Identify which cell holds the provided text, then report its (x, y) central coordinate. 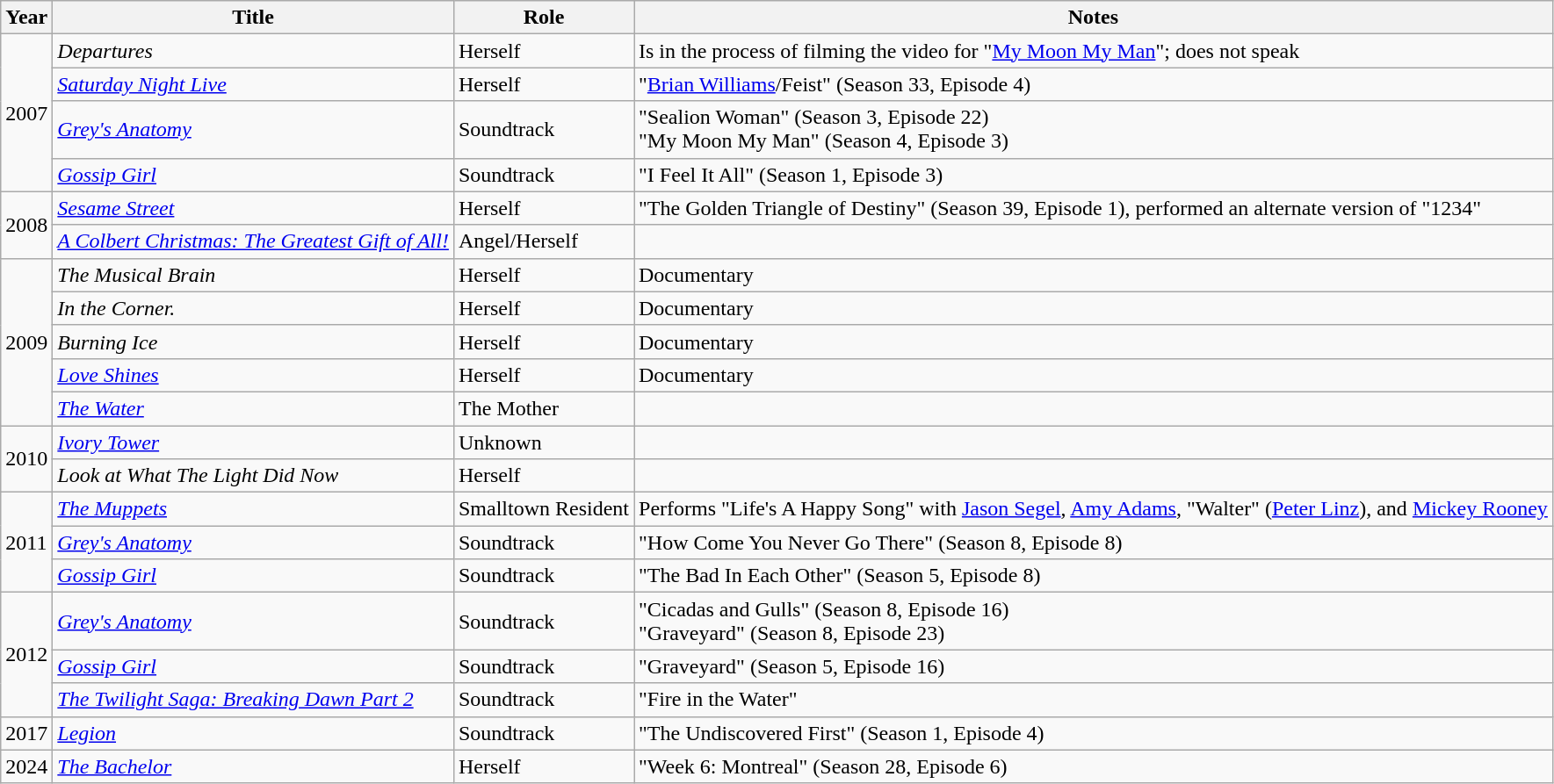
"I Feel It All" (Season 1, Episode 3) (1094, 175)
The Twilight Saga: Breaking Dawn Part 2 (253, 700)
In the Corner. (253, 308)
"Graveyard" (Season 5, Episode 16) (1094, 666)
"The Golden Triangle of Destiny" (Season 39, Episode 1), performed an alternate version of "1234" (1094, 208)
2011 (26, 543)
Ivory Tower (253, 442)
Notes (1094, 18)
Love Shines (253, 375)
Year (26, 18)
"Brian Williams/Feist" (Season 33, Episode 4) (1094, 84)
Angel/Herself (543, 241)
2010 (26, 458)
"Week 6: Montreal" (Season 28, Episode 6) (1094, 766)
2024 (26, 766)
Smalltown Resident (543, 509)
"Fire in the Water" (1094, 700)
Departures (253, 51)
The Water (253, 408)
"Cicadas and Gulls" (Season 8, Episode 16)"Graveyard" (Season 8, Episode 23) (1094, 622)
"The Bad In Each Other" (Season 5, Episode 8) (1094, 576)
The Muppets (253, 509)
2017 (26, 733)
Legion (253, 733)
"How Come You Never Go There" (Season 8, Episode 8) (1094, 543)
Role (543, 18)
2007 (26, 112)
Burning Ice (253, 342)
A Colbert Christmas: The Greatest Gift of All! (253, 241)
The Bachelor (253, 766)
Sesame Street (253, 208)
2008 (26, 225)
2012 (26, 655)
"Sealion Woman" (Season 3, Episode 22)"My Moon My Man" (Season 4, Episode 3) (1094, 130)
The Musical Brain (253, 275)
Performs "Life's A Happy Song" with Jason Segel, Amy Adams, "Walter" (Peter Linz), and Mickey Rooney (1094, 509)
Title (253, 18)
Unknown (543, 442)
2009 (26, 342)
Saturday Night Live (253, 84)
The Mother (543, 408)
"The Undiscovered First" (Season 1, Episode 4) (1094, 733)
Is in the process of filming the video for "My Moon My Man"; does not speak (1094, 51)
Look at What The Light Did Now (253, 476)
